Extract the [x, y] coordinate from the center of the cell holding the provided text.  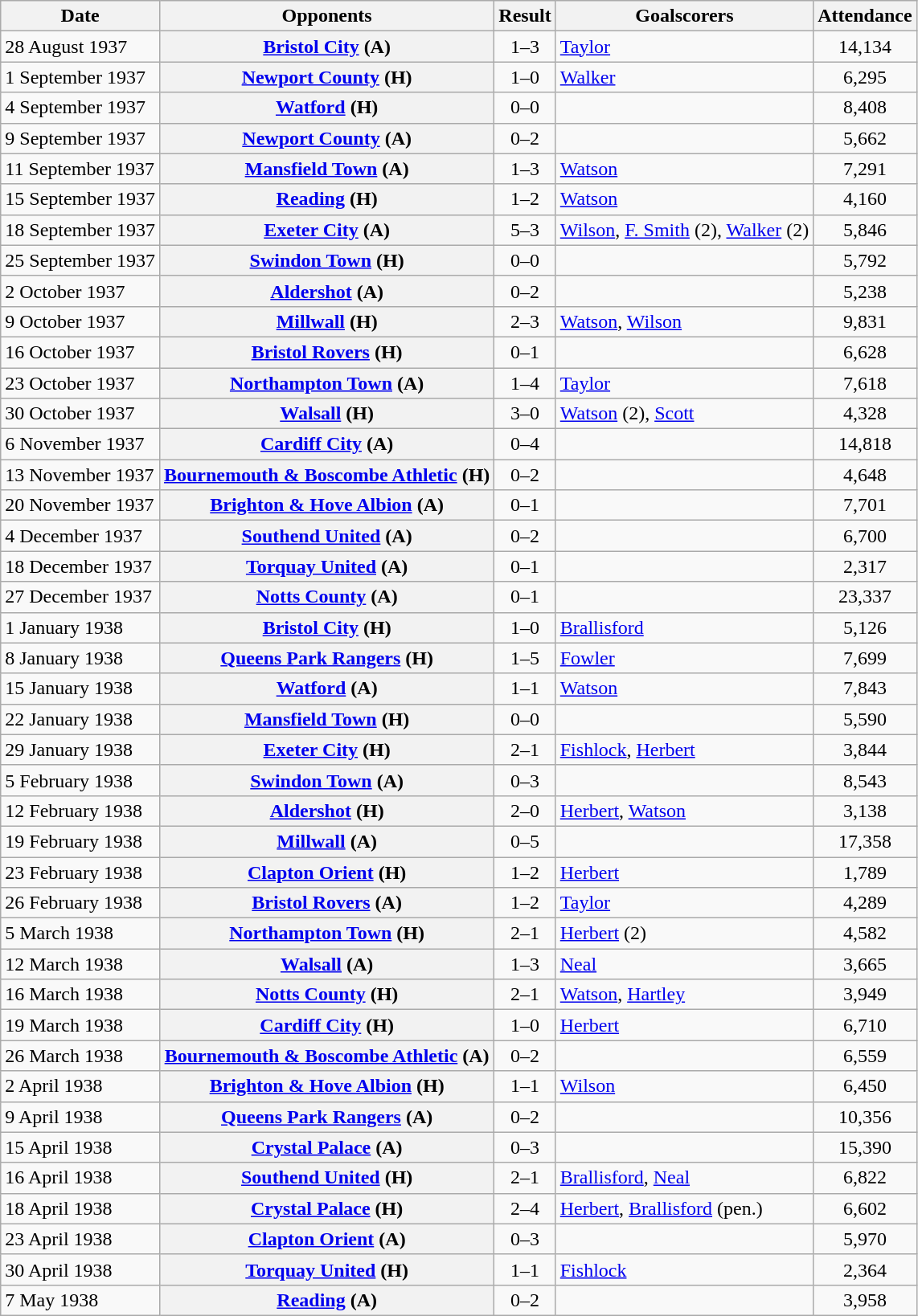
6,450 [865, 1086]
Cardiff City (H) [326, 1025]
20 November 1937 [80, 505]
7,843 [865, 689]
Newport County (A) [326, 138]
17,358 [865, 841]
Crystal Palace (H) [326, 1208]
Torquay United (A) [326, 566]
12 March 1938 [80, 964]
Northampton Town (A) [326, 383]
Millwall (H) [326, 321]
Bristol Rovers (A) [326, 903]
Crystal Palace (A) [326, 1147]
7,291 [865, 169]
8,408 [865, 108]
15 April 1938 [80, 1147]
0–4 [525, 444]
15,390 [865, 1147]
19 March 1938 [80, 1025]
4 September 1937 [80, 108]
Wilson [684, 1086]
5,970 [865, 1239]
Swindon Town (A) [326, 780]
4,582 [865, 934]
Mansfield Town (H) [326, 719]
5,846 [865, 230]
26 March 1938 [80, 1056]
Clapton Orient (A) [326, 1239]
22 January 1938 [80, 719]
Opponents [326, 16]
Bristol City (A) [326, 47]
18 September 1937 [80, 230]
4,160 [865, 199]
5,662 [865, 138]
Clapton Orient (H) [326, 872]
1 January 1938 [80, 627]
Bristol Rovers (H) [326, 352]
Brighton & Hove Albion (H) [326, 1086]
14,134 [865, 47]
1 September 1937 [80, 77]
5,238 [865, 291]
7 May 1938 [80, 1300]
11 September 1937 [80, 169]
Queens Park Rangers (H) [326, 658]
4 December 1937 [80, 536]
6,602 [865, 1208]
Herbert, Watson [684, 811]
4,648 [865, 475]
2–4 [525, 1208]
Herbert (2) [684, 934]
Goalscorers [684, 16]
Exeter City (A) [326, 230]
Aldershot (H) [326, 811]
23 October 1937 [80, 383]
15 September 1937 [80, 199]
26 February 1938 [80, 903]
Aldershot (A) [326, 291]
23 February 1938 [80, 872]
16 March 1938 [80, 995]
6,822 [865, 1178]
Southend United (A) [326, 536]
3,958 [865, 1300]
Millwall (A) [326, 841]
9 April 1938 [80, 1117]
12 February 1938 [80, 811]
Notts County (A) [326, 597]
0–5 [525, 841]
Exeter City (H) [326, 750]
4,328 [865, 414]
Notts County (H) [326, 995]
18 April 1938 [80, 1208]
3,665 [865, 964]
30 October 1937 [80, 414]
Watson (2), Scott [684, 414]
2,364 [865, 1269]
1–4 [525, 383]
Result [525, 16]
Bristol City (H) [326, 627]
19 February 1938 [80, 841]
Brallisford [684, 627]
23 April 1938 [80, 1239]
6,700 [865, 536]
23,337 [865, 597]
6 November 1937 [80, 444]
30 April 1938 [80, 1269]
16 April 1938 [80, 1178]
6,628 [865, 352]
2–3 [525, 321]
Swindon Town (H) [326, 260]
Fishlock [684, 1269]
9 October 1937 [80, 321]
3,949 [865, 995]
Reading (A) [326, 1300]
Southend United (H) [326, 1178]
Queens Park Rangers (A) [326, 1117]
6,710 [865, 1025]
Brighton & Hove Albion (A) [326, 505]
10,356 [865, 1117]
Watson, Wilson [684, 321]
4,289 [865, 903]
28 August 1937 [80, 47]
8,543 [865, 780]
5 February 1938 [80, 780]
27 December 1937 [80, 597]
Wilson, F. Smith (2), Walker (2) [684, 230]
5,792 [865, 260]
5,126 [865, 627]
16 October 1937 [80, 352]
29 January 1938 [80, 750]
Northampton Town (H) [326, 934]
7,618 [865, 383]
Bournemouth & Boscombe Athletic (A) [326, 1056]
Watson, Hartley [684, 995]
5 March 1938 [80, 934]
25 September 1937 [80, 260]
Fowler [684, 658]
7,699 [865, 658]
9,831 [865, 321]
Watford (A) [326, 689]
Bournemouth & Boscombe Athletic (H) [326, 475]
Newport County (H) [326, 77]
5–3 [525, 230]
Herbert, Brallisford (pen.) [684, 1208]
1–5 [525, 658]
Torquay United (H) [326, 1269]
Reading (H) [326, 199]
13 November 1937 [80, 475]
Neal [684, 964]
1,789 [865, 872]
Fishlock, Herbert [684, 750]
3–0 [525, 414]
7,701 [865, 505]
Walsall (H) [326, 414]
Attendance [865, 16]
2–0 [525, 811]
5,590 [865, 719]
Cardiff City (A) [326, 444]
9 September 1937 [80, 138]
6,559 [865, 1056]
2 April 1938 [80, 1086]
2 October 1937 [80, 291]
3,138 [865, 811]
8 January 1938 [80, 658]
2,317 [865, 566]
6,295 [865, 77]
Walsall (A) [326, 964]
Date [80, 16]
18 December 1937 [80, 566]
Walker [684, 77]
Watford (H) [326, 108]
14,818 [865, 444]
15 January 1938 [80, 689]
Mansfield Town (A) [326, 169]
3,844 [865, 750]
Brallisford, Neal [684, 1178]
